Find where the given text appears and provide that cell's center as (x, y) coordinate. 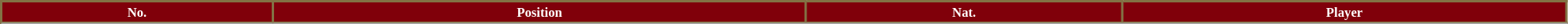
Player (1345, 13)
Nat. (964, 13)
Position (540, 13)
No. (137, 13)
